Scan for the cell matching the given text and deliver its (x, y) coordinate at center. 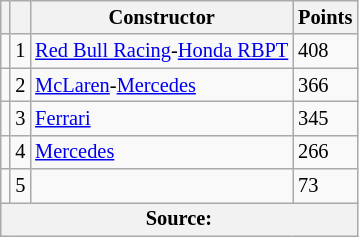
2 (20, 85)
366 (325, 85)
Mercedes (162, 152)
5 (20, 186)
Red Bull Racing-Honda RBPT (162, 51)
408 (325, 51)
345 (325, 118)
Ferrari (162, 118)
3 (20, 118)
73 (325, 186)
266 (325, 152)
Points (325, 17)
4 (20, 152)
Source: (179, 219)
Constructor (162, 17)
1 (20, 51)
McLaren-Mercedes (162, 85)
